Detect which cell encompasses the target text, then output its (X, Y) center coordinate. 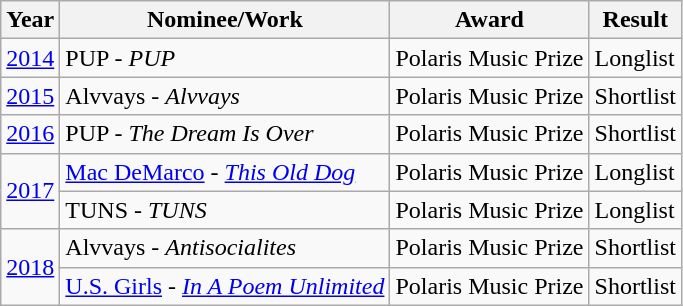
2014 (30, 58)
PUP - The Dream Is Over (225, 134)
U.S. Girls - In A Poem Unlimited (225, 286)
Alvvays - Antisocialites (225, 248)
2015 (30, 96)
Year (30, 20)
PUP - PUP (225, 58)
Alvvays - Alvvays (225, 96)
Award (490, 20)
Nominee/Work (225, 20)
2018 (30, 267)
TUNS - TUNS (225, 210)
Result (635, 20)
Mac DeMarco - This Old Dog (225, 172)
2017 (30, 191)
2016 (30, 134)
